Scan for the cell matching the given text and deliver its (x, y) coordinate at center. 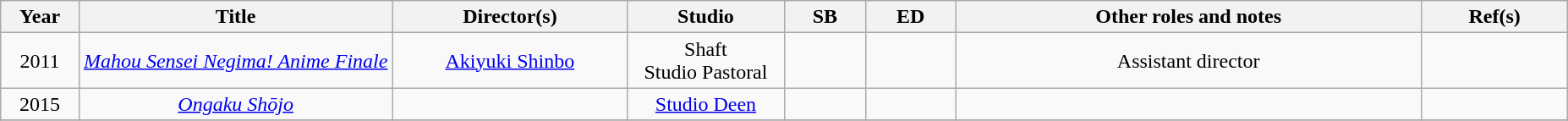
Mahou Sensei Negima! Anime Finale (235, 61)
2015 (41, 104)
SB (825, 17)
Studio Deen (705, 104)
Year (41, 17)
ShaftStudio Pastoral (705, 61)
Studio (705, 17)
Ongaku Shōjo (235, 104)
2011 (41, 61)
Assistant director (1189, 61)
Other roles and notes (1189, 17)
ED (911, 17)
Director(s) (510, 17)
Title (235, 17)
Akiyuki Shinbo (510, 61)
Ref(s) (1495, 17)
